Provide the [x, y] coordinate of the cell's center where the given text is located.  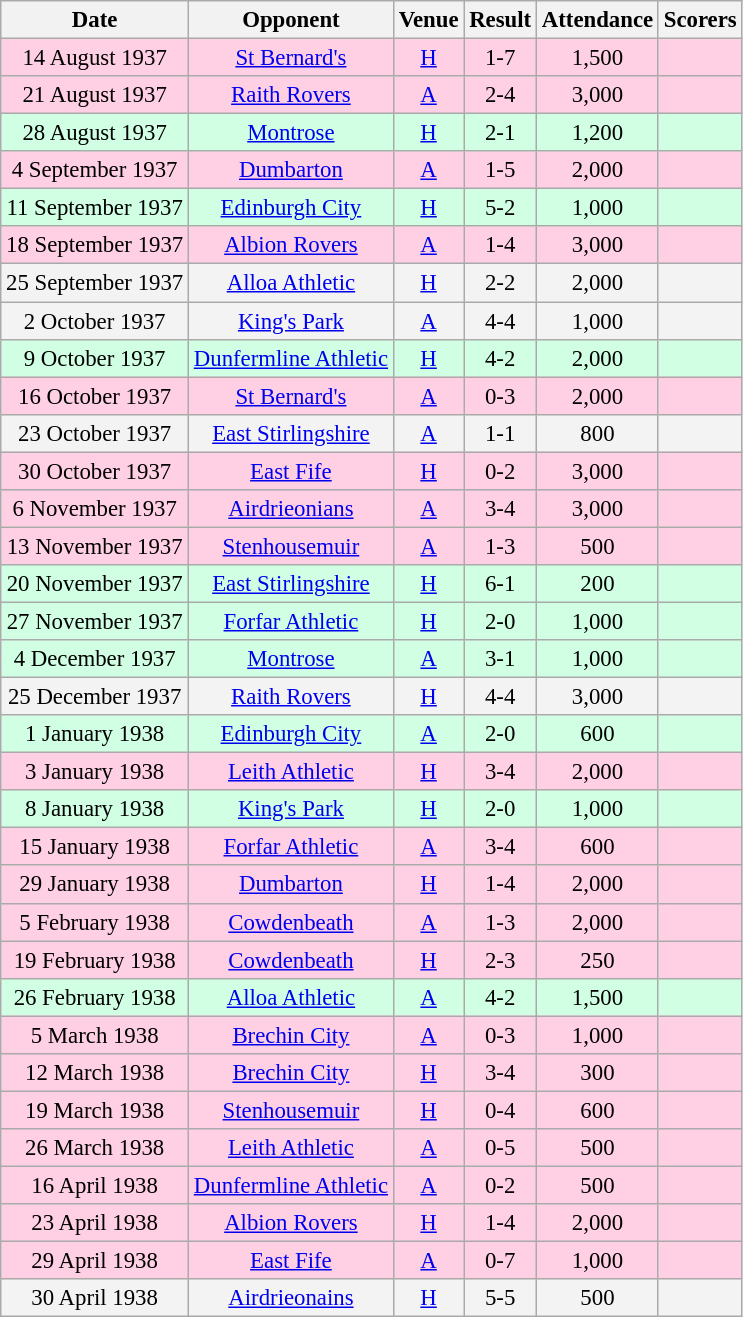
30 October 1937 [95, 471]
200 [597, 584]
25 December 1937 [95, 697]
28 August 1937 [95, 133]
13 November 1937 [95, 546]
19 March 1938 [95, 1110]
9 October 1937 [95, 358]
2-3 [500, 960]
6 November 1937 [95, 509]
30 April 1938 [95, 1298]
23 April 1938 [95, 1223]
21 August 1937 [95, 95]
5-5 [500, 1298]
1,200 [597, 133]
26 March 1938 [95, 1148]
18 September 1937 [95, 245]
26 February 1938 [95, 997]
0-4 [500, 1110]
25 September 1937 [95, 283]
3 January 1938 [95, 772]
800 [597, 433]
5 March 1938 [95, 1035]
20 November 1937 [95, 584]
2-2 [500, 283]
14 August 1937 [95, 58]
Opponent [292, 20]
4 December 1937 [95, 659]
Date [95, 20]
250 [597, 960]
29 January 1938 [95, 885]
2-4 [500, 95]
6-1 [500, 584]
Venue [428, 20]
5 February 1938 [95, 922]
27 November 1937 [95, 621]
3-1 [500, 659]
19 February 1938 [95, 960]
16 April 1938 [95, 1185]
Result [500, 20]
0-7 [500, 1261]
Airdrieonians [292, 509]
1-7 [500, 58]
0-5 [500, 1148]
16 October 1937 [95, 396]
2 October 1937 [95, 321]
11 September 1937 [95, 208]
8 January 1938 [95, 809]
1-5 [500, 170]
300 [597, 1073]
2-1 [500, 133]
Attendance [597, 20]
1-1 [500, 433]
1 January 1938 [95, 734]
29 April 1938 [95, 1261]
15 January 1938 [95, 847]
4 September 1937 [95, 170]
23 October 1937 [95, 433]
Airdrieonains [292, 1298]
5-2 [500, 208]
Scorers [700, 20]
12 March 1938 [95, 1073]
